Pinpoint the cell where the given text exists, returning its [X, Y] midpoint coordinate. 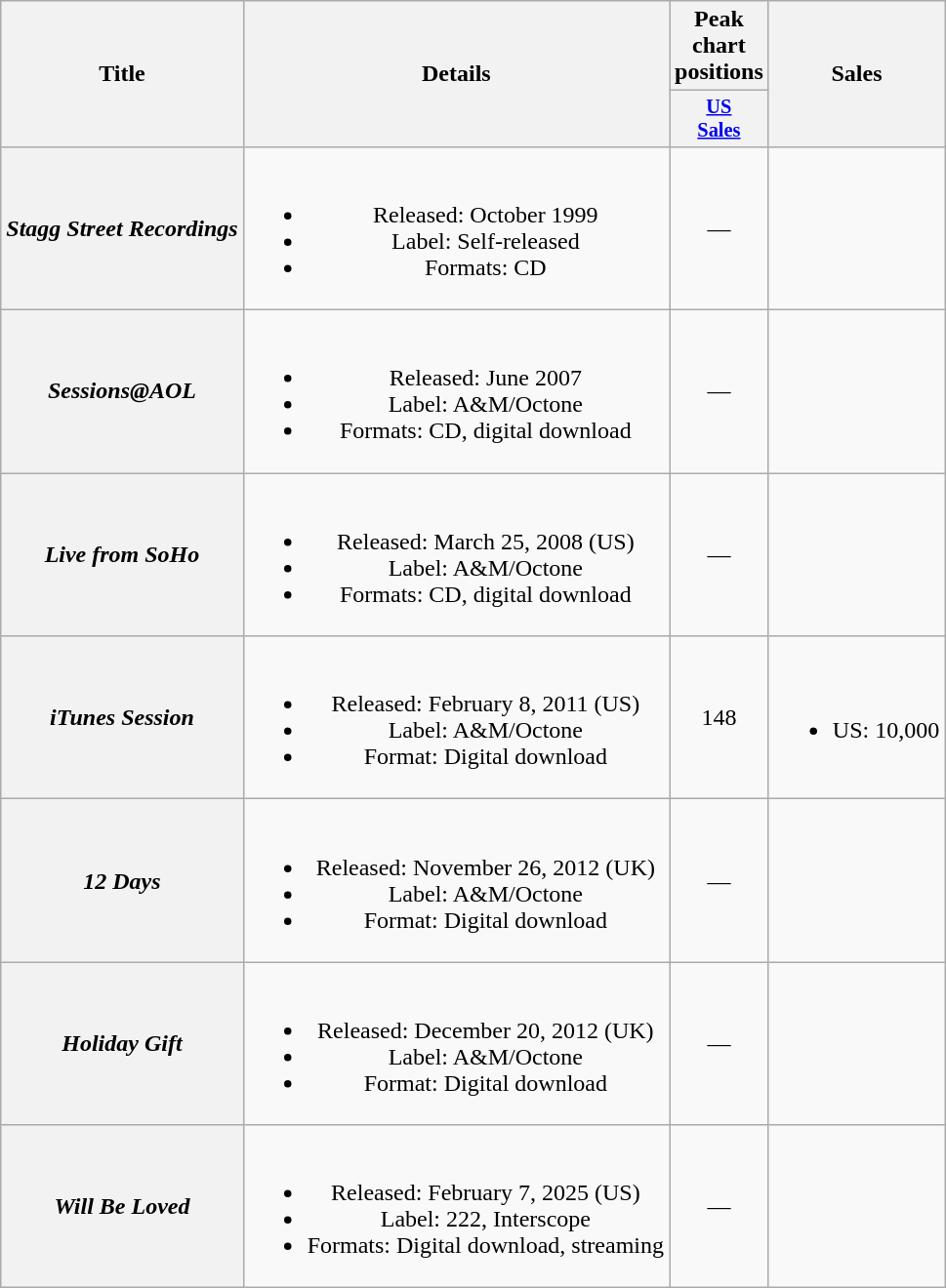
Released: March 25, 2008 (US)Label: A&M/OctoneFormats: CD, digital download [456, 554]
Released: December 20, 2012 (UK)Label: A&M/OctoneFormat: Digital download [456, 1044]
Stagg Street Recordings [122, 228]
Peak chart positions [720, 46]
Released: February 8, 2011 (US)Label: A&M/OctoneFormat: Digital download [456, 718]
Released: February 7, 2025 (US)Label: 222, InterscopeFormats: Digital download, streaming [456, 1206]
Released: November 26, 2012 (UK)Label: A&M/OctoneFormat: Digital download [456, 880]
US: 10,000 [856, 718]
Sales [856, 74]
Will Be Loved [122, 1206]
Details [456, 74]
Title [122, 74]
USSales [720, 119]
Holiday Gift [122, 1044]
Live from SoHo [122, 554]
Released: June 2007Label: A&M/OctoneFormats: CD, digital download [456, 392]
12 Days [122, 880]
Sessions@AOL [122, 392]
iTunes Session [122, 718]
148 [720, 718]
Released: October 1999Label: Self-releasedFormats: CD [456, 228]
